For the text-containing cell, return its midpoint in [X, Y] coordinate format. 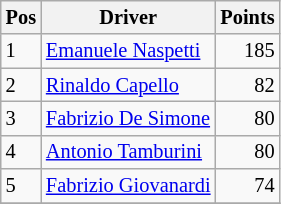
Antonio Tamburini [128, 152]
Emanuele Naspetti [128, 51]
185 [247, 51]
Fabrizio Giovanardi [128, 186]
Points [247, 17]
74 [247, 186]
5 [21, 186]
Rinaldo Capello [128, 85]
3 [21, 118]
Driver [128, 17]
2 [21, 85]
Fabrizio De Simone [128, 118]
1 [21, 51]
4 [21, 152]
82 [247, 85]
Pos [21, 17]
